Return [X, Y] of the center of cell containing provided text 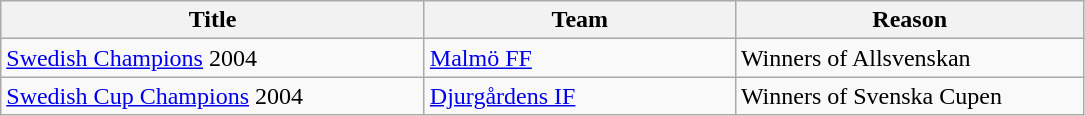
Winners of Allsvenskan [910, 58]
Winners of Svenska Cupen [910, 96]
Reason [910, 20]
Title [213, 20]
Swedish Champions 2004 [213, 58]
Malmö FF [580, 58]
Swedish Cup Champions 2004 [213, 96]
Djurgårdens IF [580, 96]
Team [580, 20]
